Extract the [X, Y] coordinate from the center of the cell holding the provided text.  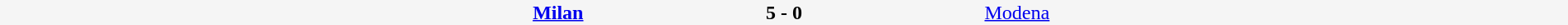
Milan [293, 12]
Modena [1275, 12]
5 - 0 [784, 12]
